Locate the cell with the specified text and output its (X, Y) center coordinate. 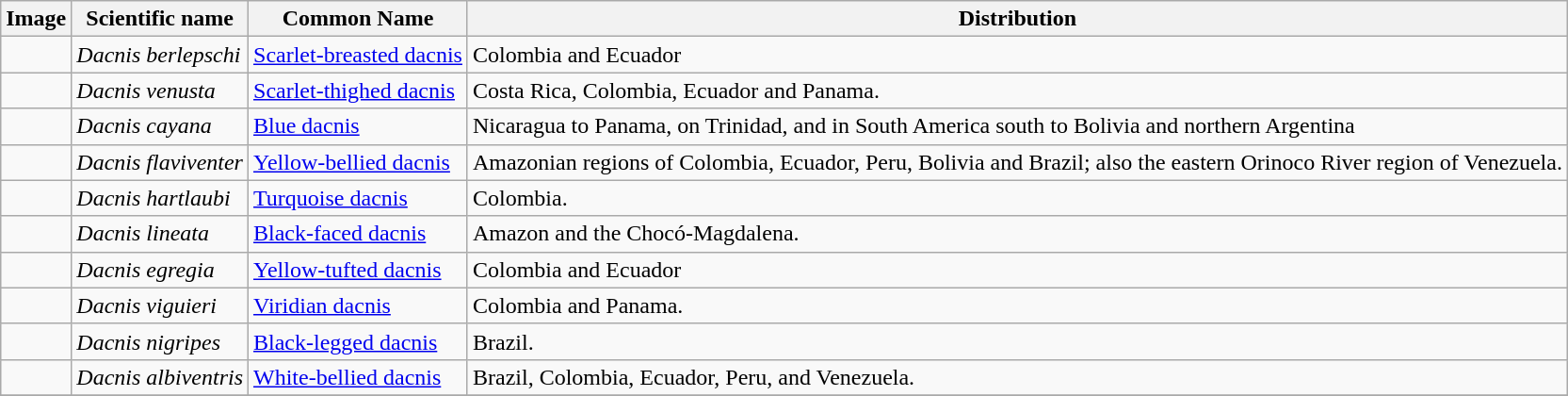
Image (36, 19)
Turquoise dacnis (358, 198)
Nicaragua to Panama, on Trinidad, and in South America south to Bolivia and northern Argentina (1017, 126)
Scarlet-breasted dacnis (358, 55)
Yellow-bellied dacnis (358, 162)
Black-faced dacnis (358, 234)
Colombia and Panama. (1017, 305)
Amazonian regions of Colombia, Ecuador, Peru, Bolivia and Brazil; also the eastern Orinoco River region of Venezuela. (1017, 162)
Black-legged dacnis (358, 341)
Dacnis hartlaubi (160, 198)
Brazil. (1017, 341)
White-bellied dacnis (358, 377)
Colombia. (1017, 198)
Blue dacnis (358, 126)
Scientific name (160, 19)
Dacnis venusta (160, 91)
Distribution (1017, 19)
Dacnis cayana (160, 126)
Common Name (358, 19)
Dacnis nigripes (160, 341)
Brazil, Colombia, Ecuador, Peru, and Venezuela. (1017, 377)
Yellow-tufted dacnis (358, 270)
Dacnis albiventris (160, 377)
Dacnis viguieri (160, 305)
Scarlet-thighed dacnis (358, 91)
Dacnis lineata (160, 234)
Dacnis flaviventer (160, 162)
Amazon and the Chocó-Magdalena. (1017, 234)
Viridian dacnis (358, 305)
Dacnis egregia (160, 270)
Costa Rica, Colombia, Ecuador and Panama. (1017, 91)
Dacnis berlepschi (160, 55)
